Output the (X, Y) coordinate of the center of the cell containing the given text.  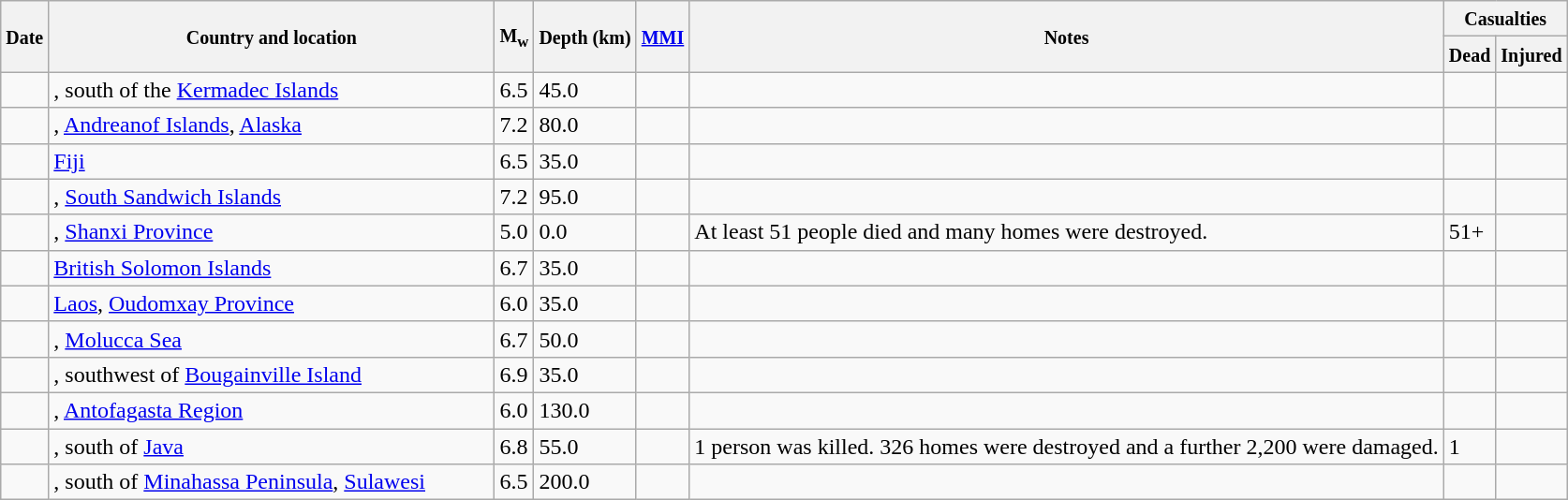
Fiji (272, 161)
, South Sandwich Islands (272, 197)
6.9 (514, 375)
1 (1470, 447)
6.8 (514, 447)
Country and location (272, 37)
55.0 (584, 447)
, south of Java (272, 447)
, Andreanof Islands, Alaska (272, 125)
British Solomon Islands (272, 268)
50.0 (584, 339)
Dead (1470, 54)
, Shanxi Province (272, 232)
At least 51 people died and many homes were destroyed. (1066, 232)
Date (24, 37)
1 person was killed. 326 homes were destroyed and a further 2,200 were damaged. (1066, 447)
Casualties (1505, 19)
80.0 (584, 125)
200.0 (584, 482)
5.0 (514, 232)
Injured (1531, 54)
45.0 (584, 90)
MMI (663, 37)
, south of Minahassa Peninsula, Sulawesi (272, 482)
, south of the Kermadec Islands (272, 90)
0.0 (584, 232)
51+ (1470, 232)
, southwest of Bougainville Island (272, 375)
Notes (1066, 37)
Laos, Oudomxay Province (272, 303)
, Molucca Sea (272, 339)
Mw (514, 37)
95.0 (584, 197)
Depth (km) (584, 37)
130.0 (584, 410)
, Antofagasta Region (272, 410)
